From the cell containing the given text, extract its center point as (X, Y) coordinate. 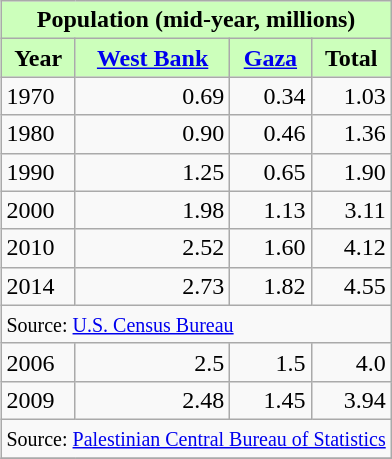
3.94 (351, 400)
1990 (38, 172)
2.52 (152, 248)
4.0 (351, 362)
2009 (38, 400)
Population (mid-year, millions) (196, 20)
1.25 (152, 172)
1.13 (270, 210)
Source: U.S. Census Bureau (196, 324)
2010 (38, 248)
1.5 (270, 362)
2.48 (152, 400)
1.90 (351, 172)
1.82 (270, 286)
1.60 (270, 248)
0.69 (152, 96)
2.73 (152, 286)
2.5 (152, 362)
1980 (38, 134)
1.03 (351, 96)
0.90 (152, 134)
4.12 (351, 248)
1970 (38, 96)
2000 (38, 210)
2006 (38, 362)
0.65 (270, 172)
0.34 (270, 96)
Source: Palestinian Central Bureau of Statistics (196, 438)
3.11 (351, 210)
Gaza (270, 58)
West Bank (152, 58)
4.55 (351, 286)
1.36 (351, 134)
Total (351, 58)
1.45 (270, 400)
Year (38, 58)
2014 (38, 286)
0.46 (270, 134)
1.98 (152, 210)
